Pinpoint the cell where the given text exists, returning its [X, Y] midpoint coordinate. 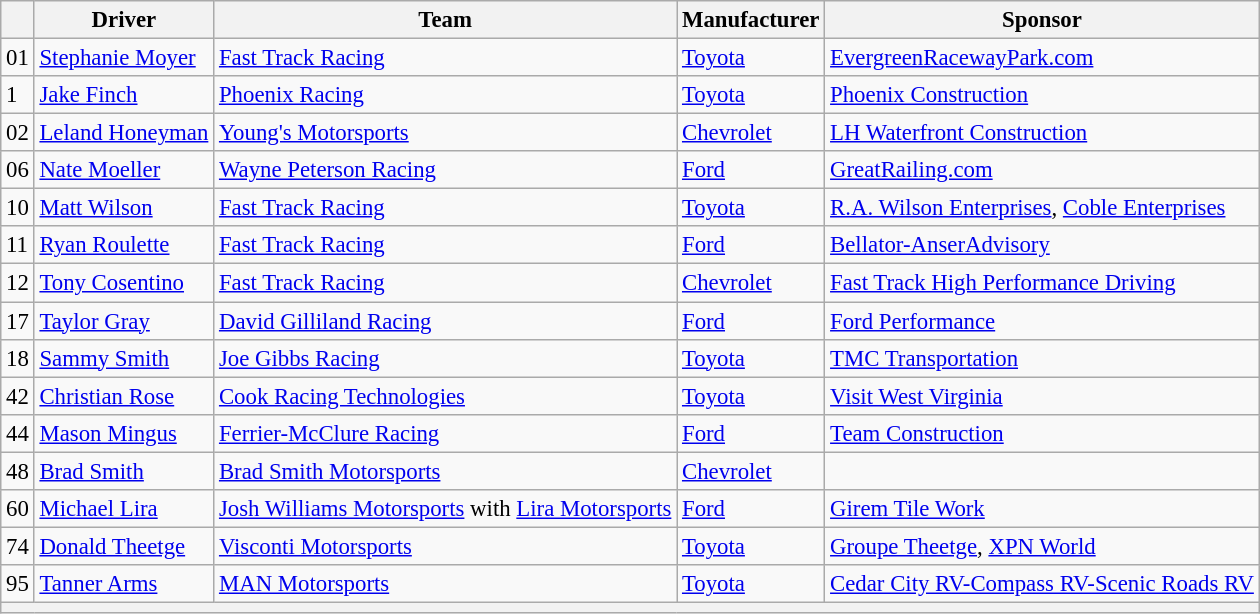
12 [18, 283]
Cook Racing Technologies [446, 396]
Fast Track High Performance Driving [1042, 283]
60 [18, 509]
Jake Finch [124, 95]
Driver [124, 20]
Bellator-AnserAdvisory [1042, 245]
Team [446, 20]
Cedar City RV-Compass RV-Scenic Roads RV [1042, 584]
Visconti Motorsports [446, 546]
Michael Lira [124, 509]
44 [18, 433]
R.A. Wilson Enterprises, Coble Enterprises [1042, 208]
Taylor Gray [124, 321]
Sponsor [1042, 20]
Nate Moeller [124, 170]
LH Waterfront Construction [1042, 133]
Christian Rose [124, 396]
Manufacturer [751, 20]
MAN Motorsports [446, 584]
48 [18, 471]
Ford Performance [1042, 321]
Tony Cosentino [124, 283]
Matt Wilson [124, 208]
Team Construction [1042, 433]
Brad Smith Motorsports [446, 471]
42 [18, 396]
Mason Mingus [124, 433]
Young's Motorsports [446, 133]
Sammy Smith [124, 358]
Wayne Peterson Racing [446, 170]
18 [18, 358]
06 [18, 170]
Phoenix Racing [446, 95]
Tanner Arms [124, 584]
Brad Smith [124, 471]
10 [18, 208]
74 [18, 546]
David Gilliland Racing [446, 321]
Stephanie Moyer [124, 58]
Joe Gibbs Racing [446, 358]
01 [18, 58]
Josh Williams Motorsports with Lira Motorsports [446, 509]
Donald Theetge [124, 546]
02 [18, 133]
11 [18, 245]
Ryan Roulette [124, 245]
17 [18, 321]
1 [18, 95]
TMC Transportation [1042, 358]
95 [18, 584]
Phoenix Construction [1042, 95]
Visit West Virginia [1042, 396]
EvergreenRacewayPark.com [1042, 58]
GreatRailing.com [1042, 170]
Ferrier-McClure Racing [446, 433]
Groupe Theetge, XPN World [1042, 546]
Leland Honeyman [124, 133]
Girem Tile Work [1042, 509]
